For the text-containing cell, return its midpoint in [x, y] coordinate format. 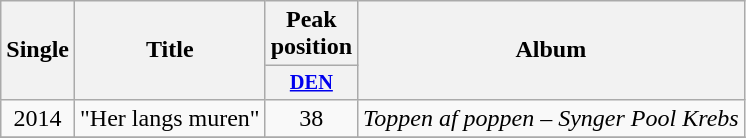
2014 [38, 118]
Title [170, 50]
"Her langs muren" [170, 118]
38 [311, 118]
Album [552, 50]
Toppen af poppen – Synger Pool Krebs [552, 118]
DEN [311, 83]
Peak position [311, 34]
Single [38, 50]
